Identify which cell holds the provided text, then report its [x, y] central coordinate. 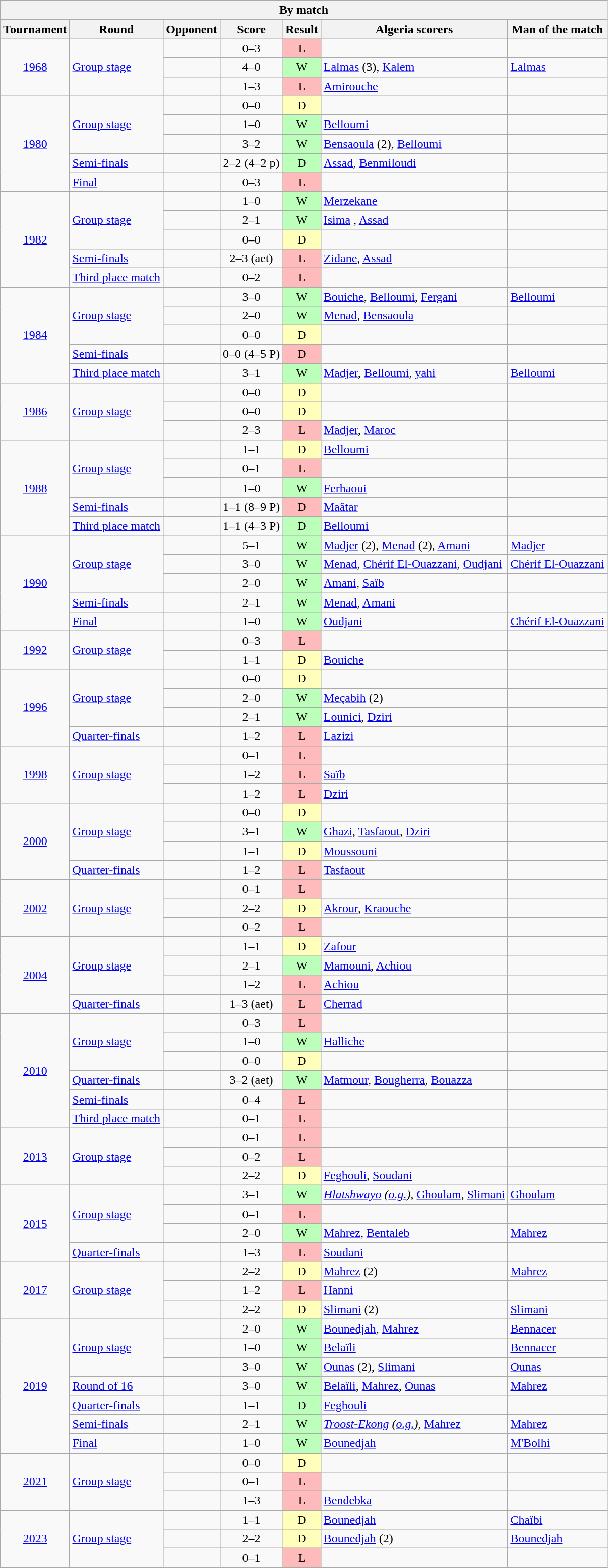
Algeria scorers [414, 29]
Bouiche [414, 660]
2–3 [251, 430]
Meçabih (2) [414, 698]
2013 [35, 1156]
Madjer, Maroc [414, 430]
Lounici, Dziri [414, 717]
1998 [35, 774]
1980 [35, 144]
1996 [35, 707]
Madjer, Belloumi, yahi [414, 373]
Hlatshwayo (o.g.), Ghoulam, Slimani [414, 1195]
Mahrez (2) [414, 1271]
Ounas (2), Slimani [414, 1367]
Menad, Bensaoula [414, 316]
2002 [35, 908]
Amani, Saïb [414, 583]
Slimani (2) [414, 1309]
Bouiche, Belloumi, Fergani [414, 297]
Zafour [414, 946]
1990 [35, 583]
Round [116, 29]
Achiou [414, 985]
1–1 (8–9 P) [251, 507]
Lalmas (3), Kalem [414, 67]
By match [304, 10]
3–2 [251, 144]
Result [302, 29]
0–4 [251, 1099]
Halliche [414, 1042]
Belaïli [414, 1348]
Menad, Amani [414, 602]
Hanni [414, 1290]
4–0 [251, 67]
Lalmas [557, 67]
3–2 (aet) [251, 1080]
0–0 (4–5 P) [251, 354]
1–3 (aet) [251, 1004]
Oudjani [414, 622]
Belaïli, Mahrez, Ounas [414, 1386]
Feghouli [414, 1405]
Assad, Benmiloudi [414, 163]
2015 [35, 1224]
Menad, Chérif El-Ouazzani, Oudjani [414, 564]
2004 [35, 975]
5–1 [251, 545]
M'Bolhi [557, 1443]
Cherrad [414, 1004]
Slimani [557, 1309]
Dziri [414, 793]
Isima , Assad [414, 220]
Round of 16 [116, 1386]
Madjer (2), Menad (2), Amani [414, 545]
1988 [35, 488]
2023 [35, 1539]
Tasfaout [414, 870]
Mahrez, Bentaleb [414, 1233]
Bendebka [414, 1501]
1982 [35, 239]
Ghazi, Tasfaout, Dziri [414, 831]
2017 [35, 1290]
Bounedjah (2) [414, 1539]
Akrour, Kraouche [414, 908]
Soudani [414, 1252]
2021 [35, 1482]
Bounedjah, Mahrez [414, 1329]
Troost-Ekong (o.g.), Mahrez [414, 1424]
Feghouli, Soudani [414, 1176]
Ferhaoui [414, 488]
Moussouni [414, 851]
Merzekane [414, 201]
2019 [35, 1386]
Tournament [35, 29]
Zidane, Assad [414, 259]
Madjer [557, 545]
Ghoulam [557, 1195]
Bensaoula (2), Belloumi [414, 144]
Mamouni, Achiou [414, 966]
Score [251, 29]
1986 [35, 411]
Ounas [557, 1367]
Chaïbi [557, 1520]
Opponent [192, 29]
1–1 (4–3 P) [251, 526]
Maâtar [414, 507]
2000 [35, 841]
1992 [35, 650]
Lazizi [414, 736]
1968 [35, 67]
1984 [35, 335]
Matmour, Bougherra, Bouazza [414, 1080]
2010 [35, 1070]
Man of the match [557, 29]
Saïb [414, 774]
2–2 (4–2 p) [251, 163]
Amirouche [414, 86]
2–3 (aet) [251, 259]
